From the cell containing the given text, extract its center point as (x, y) coordinate. 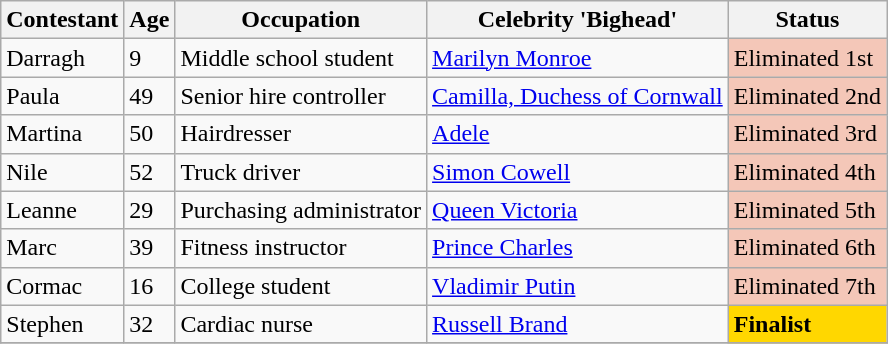
Cormac (62, 286)
29 (150, 210)
Camilla, Duchess of Cornwall (578, 96)
Adele (578, 134)
32 (150, 324)
Cardiac nurse (301, 324)
Hairdresser (301, 134)
Eliminated 3rd (807, 134)
Queen Victoria (578, 210)
Eliminated 5th (807, 210)
Age (150, 20)
52 (150, 172)
50 (150, 134)
Paula (62, 96)
Russell Brand (578, 324)
Truck driver (301, 172)
Eliminated 4th (807, 172)
Marc (62, 248)
Darragh (62, 58)
Eliminated 2nd (807, 96)
Finalist (807, 324)
Eliminated 1st (807, 58)
Status (807, 20)
Simon Cowell (578, 172)
Celebrity 'Bighead' (578, 20)
Senior hire controller (301, 96)
Stephen (62, 324)
39 (150, 248)
Leanne (62, 210)
College student (301, 286)
Marilyn Monroe (578, 58)
Purchasing administrator (301, 210)
Middle school student (301, 58)
9 (150, 58)
Eliminated 7th (807, 286)
49 (150, 96)
Nile (62, 172)
Martina (62, 134)
Contestant (62, 20)
Eliminated 6th (807, 248)
Vladimir Putin (578, 286)
16 (150, 286)
Occupation (301, 20)
Prince Charles (578, 248)
Fitness instructor (301, 248)
